Output the [x, y] coordinate of the center of the cell containing the given text.  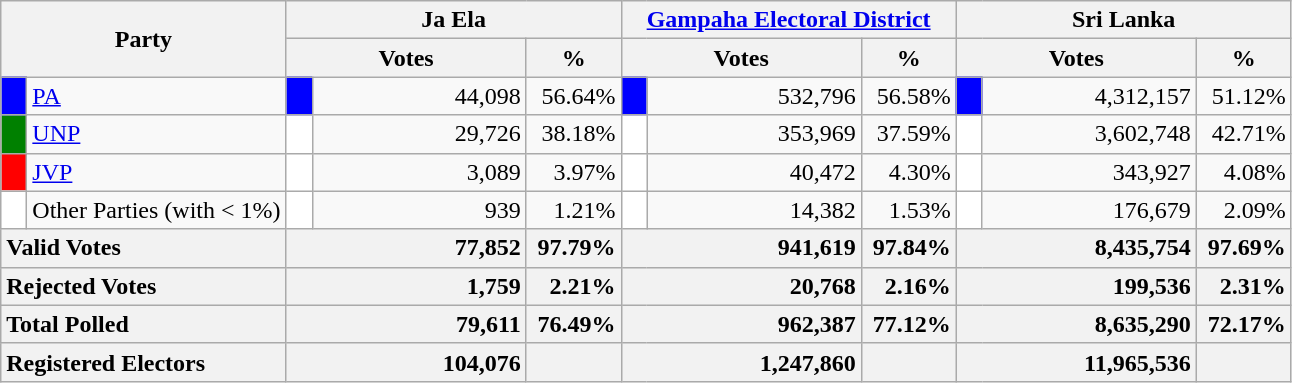
532,796 [754, 96]
PA [156, 96]
Ja Ela [454, 20]
Registered Electors [144, 362]
1,759 [406, 286]
353,969 [754, 134]
2.09% [1244, 210]
UNP [156, 134]
Gampaha Electoral District [788, 20]
199,536 [1076, 286]
Rejected Votes [144, 286]
72.17% [1244, 324]
343,927 [1089, 172]
44,098 [419, 96]
11,965,536 [1076, 362]
Valid Votes [144, 248]
Total Polled [144, 324]
14,382 [754, 210]
1,247,860 [741, 362]
8,435,754 [1076, 248]
51.12% [1244, 96]
56.58% [908, 96]
20,768 [741, 286]
4.30% [908, 172]
40,472 [754, 172]
76.49% [574, 324]
29,726 [419, 134]
Other Parties (with < 1%) [156, 210]
962,387 [741, 324]
2.21% [574, 286]
2.16% [908, 286]
1.21% [574, 210]
176,679 [1089, 210]
37.59% [908, 134]
3,602,748 [1089, 134]
941,619 [741, 248]
97.84% [908, 248]
2.31% [1244, 286]
4,312,157 [1089, 96]
104,076 [406, 362]
Sri Lanka [1124, 20]
4.08% [1244, 172]
42.71% [1244, 134]
77.12% [908, 324]
97.69% [1244, 248]
3,089 [419, 172]
3.97% [574, 172]
38.18% [574, 134]
77,852 [406, 248]
Party [144, 39]
56.64% [574, 96]
97.79% [574, 248]
JVP [156, 172]
1.53% [908, 210]
939 [419, 210]
8,635,290 [1076, 324]
79,611 [406, 324]
